From the cell containing the given text, extract its center point as (x, y) coordinate. 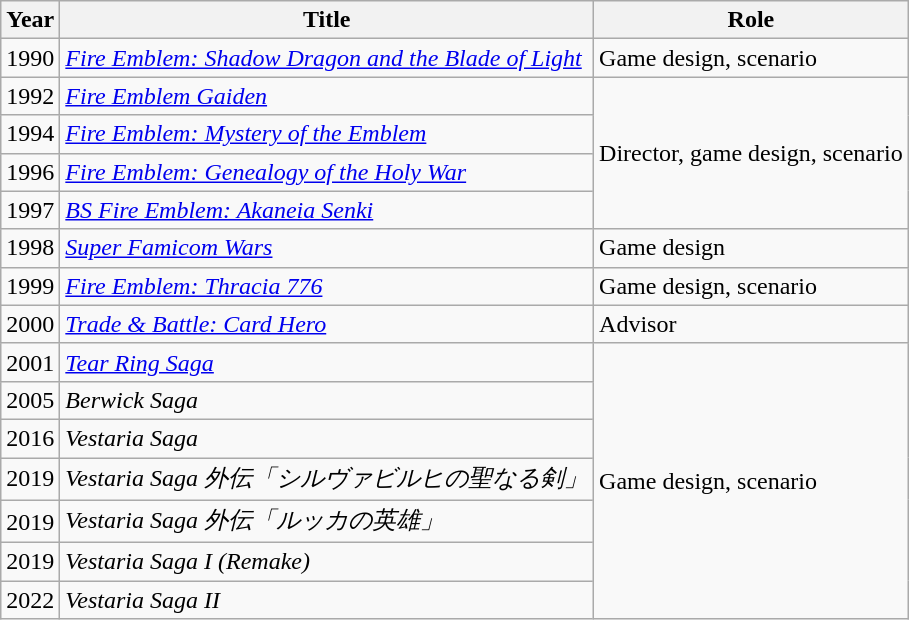
2000 (30, 324)
1997 (30, 210)
Fire Emblem Gaiden (327, 96)
Vestaria Saga (327, 438)
2005 (30, 400)
Fire Emblem: Genealogy of the Holy War (327, 172)
Title (327, 20)
Vestaria Saga 外伝「ルッカの英雄」 (327, 522)
1994 (30, 134)
Vestaria Saga 外伝「シルヴァビルヒの聖なる剣」 (327, 480)
Trade & Battle: Card Hero (327, 324)
2001 (30, 362)
Vestaria Saga II (327, 600)
2022 (30, 600)
Fire Emblem: Shadow Dragon and the Blade of Light (327, 58)
Fire Emblem: Thracia 776 (327, 286)
1990 (30, 58)
2016 (30, 438)
Advisor (752, 324)
BS Fire Emblem: Akaneia Senki (327, 210)
Year (30, 20)
1999 (30, 286)
Berwick Saga (327, 400)
Role (752, 20)
Super Famicom Wars (327, 248)
1996 (30, 172)
1992 (30, 96)
Tear Ring Saga (327, 362)
Game design (752, 248)
Vestaria Saga I (Remake) (327, 562)
Director, game design, scenario (752, 153)
1998 (30, 248)
Fire Emblem: Mystery of the Emblem (327, 134)
